Provide the [X, Y] coordinate of the cell's center where the given text is located.  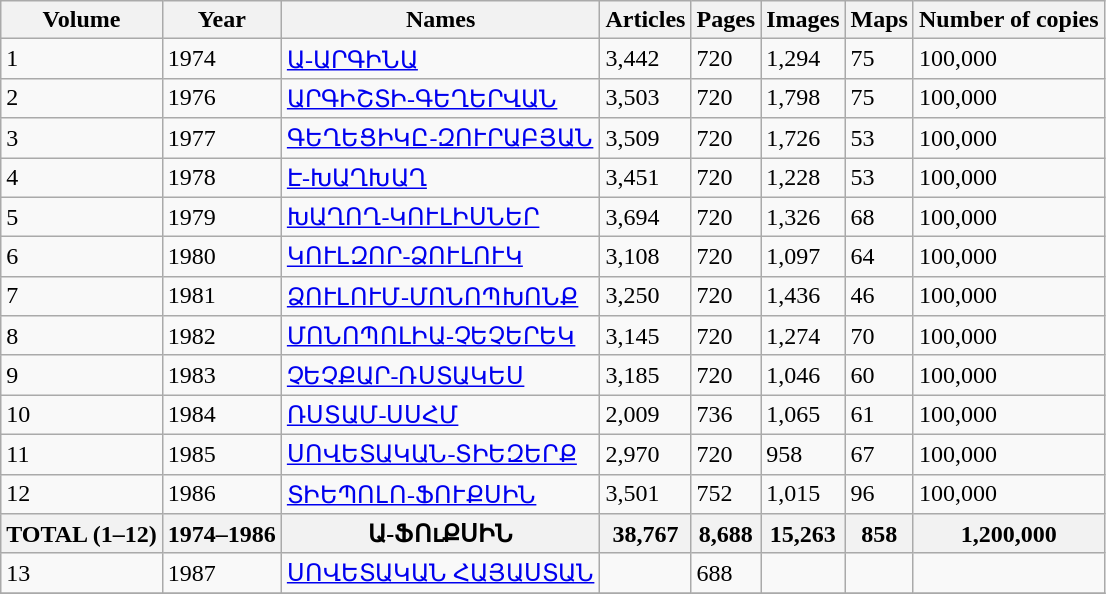
6 [82, 257]
9 [82, 375]
ԽԱՂՈՂ-ԿՈՒԼԻՍՆԵՐ [440, 217]
1980 [222, 257]
3,250 [646, 296]
1974–1986 [222, 534]
3,501 [646, 494]
1,097 [803, 257]
68 [879, 217]
1,436 [803, 296]
1983 [222, 375]
3,442 [646, 59]
ԿՈՒԼԶՈՐ-ՁՈՒԼՈՒԿ [440, 257]
7 [82, 296]
1982 [222, 336]
38,767 [646, 534]
12 [82, 494]
1,015 [803, 494]
1,228 [803, 178]
3,145 [646, 336]
3,185 [646, 375]
1976 [222, 98]
752 [726, 494]
958 [803, 454]
60 [879, 375]
46 [879, 296]
8,688 [726, 534]
3 [82, 138]
Number of copies [1008, 20]
Year [222, 20]
10 [82, 415]
Է-ԽԱՂԽԱՂ [440, 178]
3,451 [646, 178]
Articles [646, 20]
5 [82, 217]
ՁՈՒԼՈՒՄ-ՄՈՆՈՊԽՈՆՔ [440, 296]
ՌՍՏԱՄ-ՍՍՀՄ [440, 415]
1978 [222, 178]
ՉԵՉՔԱՐ-ՌՍՏԱԿԵՍ [440, 375]
2 [82, 98]
64 [879, 257]
Maps [879, 20]
1984 [222, 415]
858 [879, 534]
1981 [222, 296]
1977 [222, 138]
1985 [222, 454]
67 [879, 454]
3,503 [646, 98]
Ա-ՖՈւՔՍԻՆ [440, 534]
2,970 [646, 454]
15,263 [803, 534]
ՍՈՎԵՏԱԿԱՆ ՀԱՅԱՍՏԱՆ [440, 573]
2,009 [646, 415]
TOTAL (1–12) [82, 534]
70 [879, 336]
ՍՈՎԵՏԱԿԱՆ-ՏԻԵԶԵՐՔ [440, 454]
1987 [222, 573]
61 [879, 415]
3,108 [646, 257]
1 [82, 59]
Pages [726, 20]
1986 [222, 494]
1,798 [803, 98]
11 [82, 454]
ԱՐԳԻՇՏԻ-ԳԵՂԵՐՎԱՆ [440, 98]
1,065 [803, 415]
8 [82, 336]
Volume [82, 20]
1,046 [803, 375]
1,200,000 [1008, 534]
3,694 [646, 217]
Names [440, 20]
1979 [222, 217]
Images [803, 20]
Ա-ԱՐԳԻՆԱ [440, 59]
96 [879, 494]
1974 [222, 59]
1,294 [803, 59]
1,726 [803, 138]
ԳԵՂԵՑԻԿԸ-ԶՈՒՐԱԲՅԱՆ [440, 138]
4 [82, 178]
688 [726, 573]
13 [82, 573]
ՏԻԵՊՈԼՈ-ՖՈՒՔՍԻՆ [440, 494]
ՄՈՆՈՊՈԼԻԱ-ՉԵՉԵՐԵԿ [440, 336]
736 [726, 415]
1,326 [803, 217]
1,274 [803, 336]
3,509 [646, 138]
